Search for the cell housing the specified text and yield its (x, y) center coordinate. 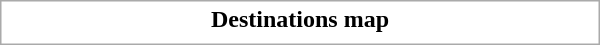
Destinations map (300, 19)
